Locate the cell with the specified text and output its [x, y] center coordinate. 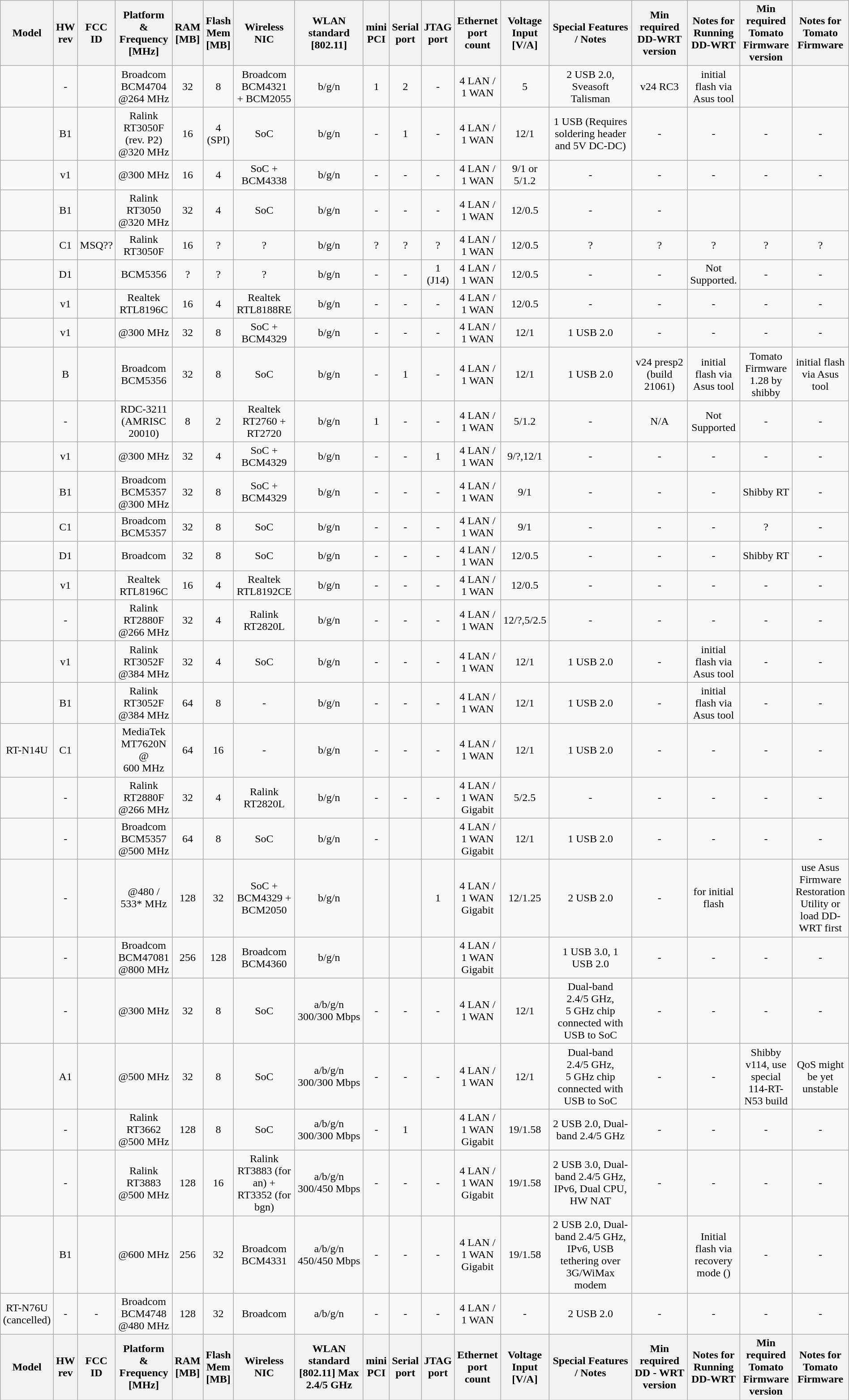
Broadcom BCM4360 [264, 957]
WLAN standard [802.11] [329, 33]
Realtek RT2760 + RT2720 [264, 421]
Broadcom BCM5356 [144, 374]
Ralink RT3050F [144, 246]
Not Supported [714, 421]
1 USB (Requires soldering header and 5V DC-DC) [590, 134]
B [65, 374]
1 (J14) [438, 274]
v24 presp2 (build 21061) [660, 374]
RT-N14U [27, 750]
1 USB 3.0, 1 USB 2.0 [590, 957]
WLAN standard [802.11] Max 2.4/5 GHz [329, 1367]
@600 MHz [144, 1254]
Realtek RTL8192CE [264, 585]
Not Supported. [714, 274]
a/b/g/n 300/450 Mbps [329, 1183]
MediaTek MT7620N @ 600 MHz [144, 750]
MSQ?? [96, 246]
9/?,12/1 [525, 456]
Ralink RT3050 @320 MHz [144, 210]
Ralink RT3883 (for an) + RT3352 (for bgn) [264, 1183]
A1 [65, 1076]
5 [525, 86]
Min required DD - WRT version [660, 1367]
9/1 or 5/1.2 [525, 175]
use Asus Firmware Restoration Utility or load DD-WRT first [820, 898]
RT-N76U (cancelled) [27, 1314]
Ralink RT3050F (rev. P2) @320 MHz [144, 134]
Broadcom BCM4321 + BCM2055 [264, 86]
2 USB 3.0, Dual-band 2.4/5 GHz, IPv6, Dual CPU, HW NAT [590, 1183]
@500 MHz [144, 1076]
Tomato Firmware 1.28 by shibby [766, 374]
Broadcom BCM47081 @800 MHz [144, 957]
12/?,5/2.5 [525, 620]
2 USB 2.0, Sveasoft Talisman [590, 86]
a/b/g/n 450/450 Mbps [329, 1254]
v24 RC3 [660, 86]
Initial flash via recovery mode () [714, 1254]
4 (SPI) [218, 134]
a/b/g/n [329, 1314]
2 USB 2.0, Dual-band 2.4/5 GHz, IPv6, USB tethering over 3G/WiMax modem [590, 1254]
Broadcom BCM5357 @500 MHz [144, 839]
Shibby v114, use special 114-RT-N53 build [766, 1076]
QoS might be yet unstable [820, 1076]
5/2.5 [525, 797]
Broadcom BCM4331 [264, 1254]
12/1.25 [525, 898]
Broadcom BCM5357 @300 MHz [144, 492]
Realtek RTL8188RE [264, 304]
Ralink RT3662 @500 MHz [144, 1129]
RDC-3211 (AMRISC 20010) [144, 421]
Broadcom BCM4748 @480 MHz [144, 1314]
Broadcom BCM4704 @264 MHz [144, 86]
N/A [660, 421]
2 USB 2.0, Dual-band 2.4/5 GHz [590, 1129]
@480 / 533* MHz [144, 898]
Ralink RT3883 @500 MHz [144, 1183]
SoC + BCM4329 + BCM2050 [264, 898]
SoC + BCM4338 [264, 175]
Broadcom BCM5357 [144, 527]
5/1.2 [525, 421]
Min required DD-WRT version [660, 33]
for initial flash [714, 898]
BCM5356 [144, 274]
